Capture the cell that displays the provided text and extract its [X, Y] central coordinate. 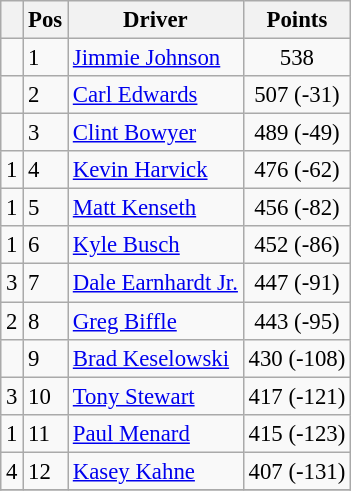
538 [296, 58]
417 (-121) [296, 396]
Jimmie Johnson [156, 58]
415 (-123) [296, 433]
430 (-108) [296, 358]
443 (-95) [296, 321]
452 (-86) [296, 245]
Kasey Kahne [156, 471]
Kevin Harvick [156, 170]
9 [46, 358]
10 [46, 396]
Pos [46, 20]
Driver [156, 20]
Dale Earnhardt Jr. [156, 283]
456 (-82) [296, 208]
407 (-131) [296, 471]
Paul Menard [156, 433]
12 [46, 471]
447 (-91) [296, 283]
476 (-62) [296, 170]
Greg Biffle [156, 321]
Carl Edwards [156, 95]
Clint Bowyer [156, 133]
Points [296, 20]
6 [46, 245]
Kyle Busch [156, 245]
Brad Keselowski [156, 358]
11 [46, 433]
507 (-31) [296, 95]
489 (-49) [296, 133]
7 [46, 283]
8 [46, 321]
5 [46, 208]
Tony Stewart [156, 396]
Matt Kenseth [156, 208]
